Identify which cell holds the provided text, then report its [x, y] central coordinate. 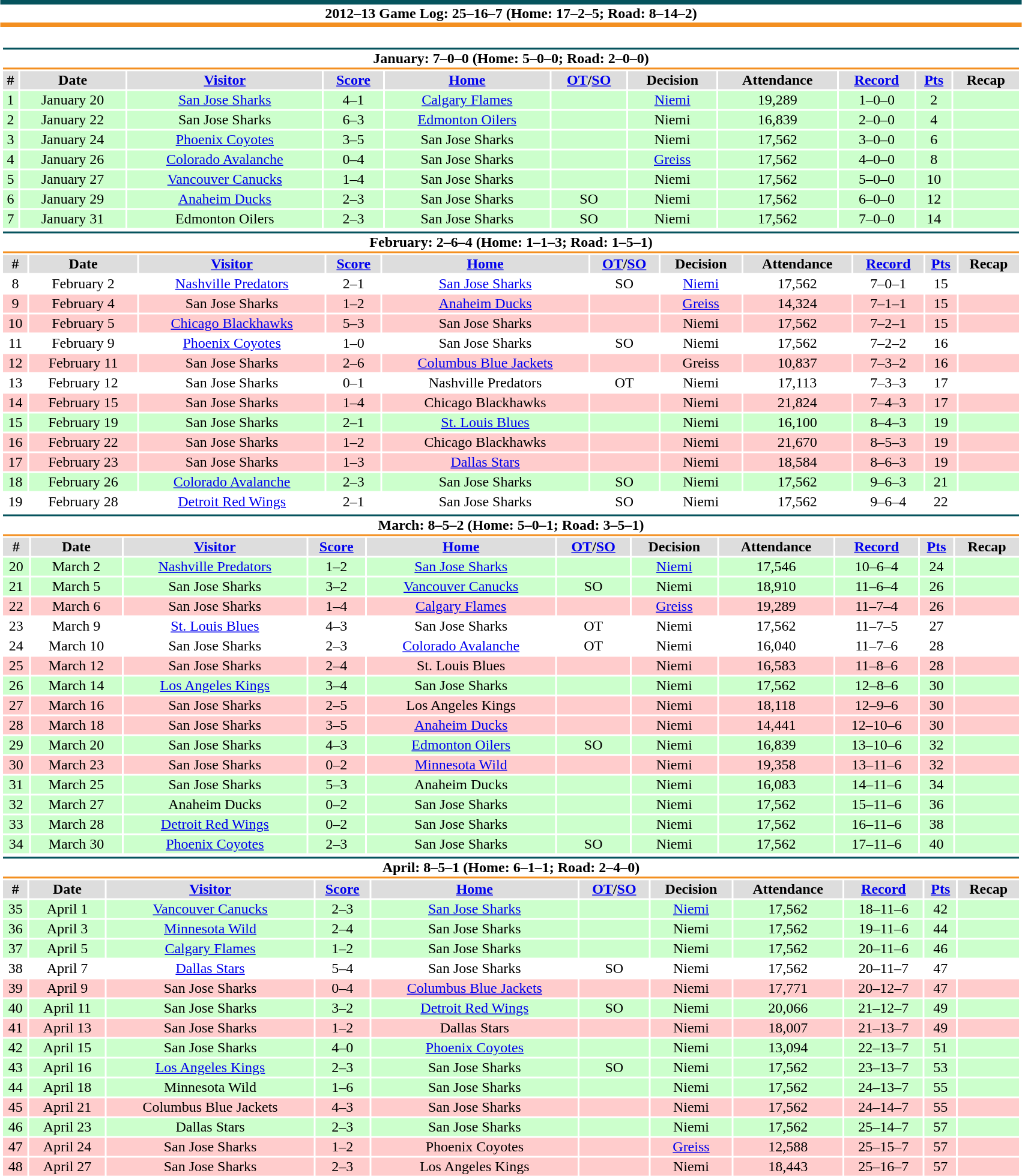
March 16 [76, 706]
February 26 [83, 482]
12–10–6 [877, 725]
18–11–6 [884, 909]
April 16 [67, 1067]
7–0–0 [877, 219]
22–13–7 [884, 1048]
March 6 [76, 606]
4–0–0 [877, 159]
7–2–1 [889, 324]
19–11–6 [884, 929]
21–12–7 [884, 1008]
February 28 [83, 502]
April 7 [67, 969]
23 [16, 626]
March 14 [76, 685]
March 28 [76, 825]
2–0–0 [877, 120]
3 [11, 140]
18,118 [776, 706]
18,910 [776, 587]
51 [940, 1048]
February 23 [83, 462]
March: 8–5–2 (Home: 5–0–1; Road: 3–5–1) [510, 525]
5–0–0 [877, 180]
14,441 [776, 725]
March 23 [76, 765]
March 12 [76, 666]
14–11–6 [877, 785]
18,443 [788, 1167]
4–1 [353, 100]
53 [940, 1067]
25 [16, 666]
16,083 [776, 785]
7–4–3 [889, 403]
February 5 [83, 324]
10–6–4 [877, 566]
March 20 [76, 745]
20 [16, 566]
21,670 [797, 443]
18,584 [797, 462]
24–13–7 [884, 1088]
1–0 [354, 343]
11–8–6 [877, 666]
January 22 [73, 120]
11–7–6 [877, 646]
45 [16, 1107]
17,771 [788, 988]
January 31 [73, 219]
February 15 [83, 403]
37 [16, 948]
18 [15, 482]
48 [16, 1167]
7–3–2 [889, 363]
39 [16, 988]
2012–13 Game Log: 25–16–7 (Home: 17–2–5; Road: 8–14–2) [511, 13]
April 13 [67, 1028]
20,066 [788, 1008]
7–3–3 [889, 383]
April 21 [67, 1107]
16–11–6 [877, 825]
11 [15, 343]
12–8–6 [877, 685]
March 25 [76, 785]
January 20 [73, 100]
March 27 [76, 804]
6–3 [353, 120]
16,583 [776, 666]
March 5 [76, 587]
8–4–3 [889, 422]
18,007 [788, 1028]
March 18 [76, 725]
0–1 [354, 383]
17,546 [776, 566]
35 [16, 909]
February: 2–6–4 (Home: 1–1–3; Road: 1–5–1) [510, 243]
10,837 [797, 363]
12–9–6 [877, 706]
13–11–6 [877, 765]
February 19 [83, 422]
April 3 [67, 929]
8–5–3 [889, 443]
6–0–0 [877, 199]
January 24 [73, 140]
7–2–2 [889, 343]
21–13–7 [884, 1028]
23–13–7 [884, 1067]
8–6–3 [889, 462]
March 30 [76, 844]
February 22 [83, 443]
April 1 [67, 909]
19,358 [776, 765]
17–11–6 [877, 844]
33 [16, 825]
January 27 [73, 180]
21,824 [797, 403]
1–3 [354, 462]
February 4 [83, 303]
April 15 [67, 1048]
12,588 [788, 1147]
3–0–0 [877, 140]
March 9 [76, 626]
16,040 [776, 646]
February 11 [83, 363]
7–1–1 [889, 303]
5–4 [342, 969]
April 18 [67, 1088]
February 9 [83, 343]
April 23 [67, 1127]
20–12–7 [884, 988]
April 24 [67, 1147]
25–14–7 [884, 1127]
20–11–6 [884, 948]
3–4 [336, 685]
5 [11, 180]
1–6 [342, 1088]
13 [15, 383]
April 9 [67, 988]
41 [16, 1028]
9–6–4 [889, 502]
16,100 [797, 422]
April 5 [67, 948]
9 [15, 303]
17,113 [797, 383]
1 [11, 100]
25–16–7 [884, 1167]
11–7–5 [877, 626]
31 [16, 785]
7–0–1 [889, 284]
2–5 [336, 706]
13,094 [788, 1048]
March 2 [76, 566]
March 10 [76, 646]
25–15–7 [884, 1147]
April: 8–5–1 (Home: 6–1–1; Road: 2–4–0) [510, 867]
11–6–4 [877, 587]
43 [16, 1067]
1–0–0 [877, 100]
February 2 [83, 284]
April 11 [67, 1008]
January 26 [73, 159]
January 29 [73, 199]
February 12 [83, 383]
9–6–3 [889, 482]
January: 7–0–0 (Home: 5–0–0; Road: 2–0–0) [510, 59]
7 [11, 219]
20–11–7 [884, 969]
13–10–6 [877, 745]
11–7–4 [877, 606]
24–14–7 [884, 1107]
4–0 [342, 1048]
29 [16, 745]
14,324 [797, 303]
April 27 [67, 1167]
15–11–6 [877, 804]
2–6 [354, 363]
